Locate the cell with the specified text and output its [x, y] center coordinate. 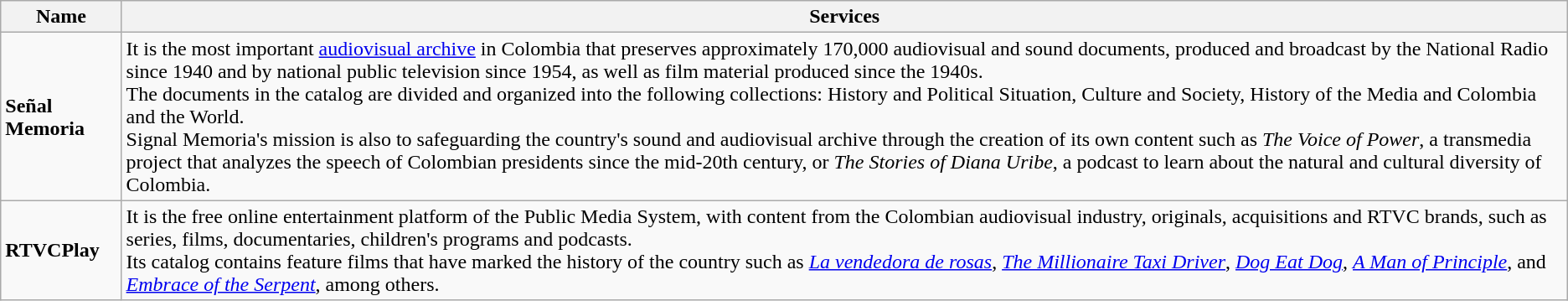
Name [61, 17]
RTVCPlay [61, 250]
Services [844, 17]
Señal Memoria [61, 117]
